Scan for the cell matching the given text and deliver its [x, y] coordinate at center. 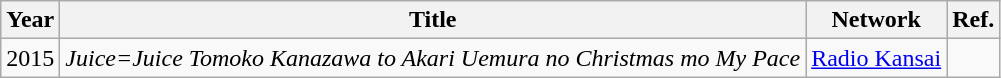
Ref. [974, 20]
2015 [30, 58]
Title [433, 20]
Juice=Juice Tomoko Kanazawa to Akari Uemura no Christmas mo My Pace [433, 58]
Year [30, 20]
Radio Kansai [876, 58]
Network [876, 20]
